Search for the cell housing the specified text and yield its [X, Y] center coordinate. 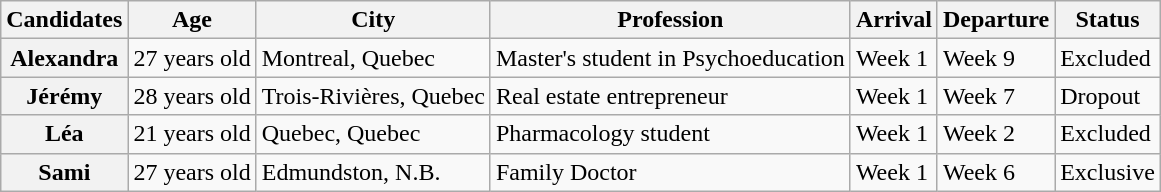
Real estate entrepreneur [670, 96]
21 years old [192, 134]
Week 2 [996, 134]
Dropout [1108, 96]
Week 7 [996, 96]
Age [192, 20]
Week 9 [996, 58]
City [373, 20]
Alexandra [64, 58]
Sami [64, 172]
Quebec, Quebec [373, 134]
Arrival [894, 20]
Master's student in Psychoeducation [670, 58]
Pharmacology student [670, 134]
Candidates [64, 20]
Departure [996, 20]
Léa [64, 134]
Exclusive [1108, 172]
28 years old [192, 96]
Week 6 [996, 172]
Family Doctor [670, 172]
Profession [670, 20]
Trois-Rivières, Quebec [373, 96]
Edmundston, N.B. [373, 172]
Jérémy [64, 96]
Montreal, Quebec [373, 58]
Status [1108, 20]
